Extract the [x, y] coordinate from the center of the cell holding the provided text.  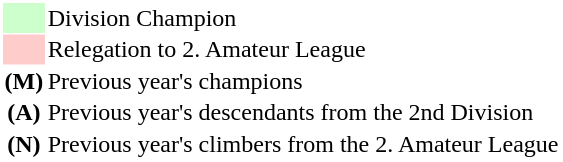
Previous year's descendants from the 2nd Division [303, 113]
Previous year's climbers from the 2. Amateur League [303, 144]
(M) [24, 81]
Relegation to 2. Amateur League [303, 49]
Previous year's champions [303, 81]
Division Champion [303, 18]
(N) [24, 144]
(A) [24, 113]
